Detect which cell encompasses the target text, then output its [X, Y] center coordinate. 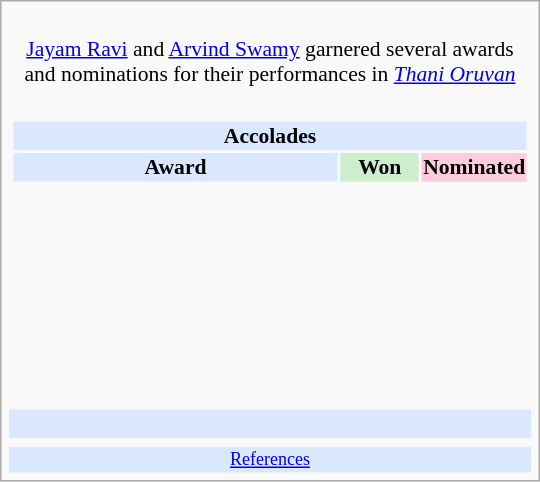
References [270, 460]
Accolades Award Won Nominated [270, 248]
Award [175, 167]
Accolades [270, 135]
Jayam Ravi and Arvind Swamy garnered several awards and nominations for their performances in Thani Oruvan [270, 49]
Won [380, 167]
Nominated [474, 167]
